From the cell containing the given text, extract its center point as (X, Y) coordinate. 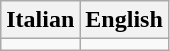
Italian (40, 20)
English (124, 20)
